Find where the given text appears and provide that cell's center as (X, Y) coordinate. 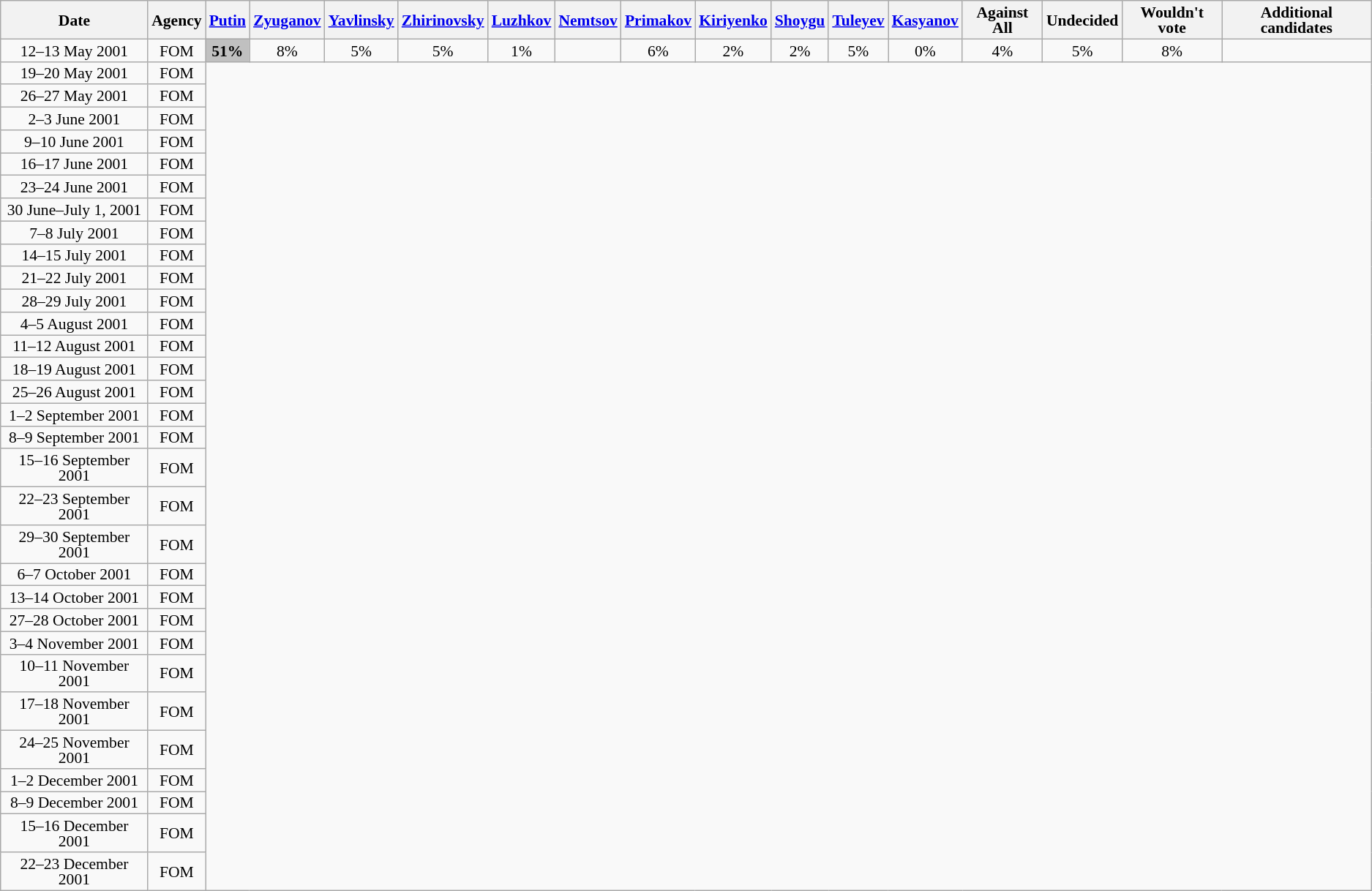
28–29 July 2001 (75, 301)
6–7 October 2001 (75, 575)
2–3 June 2001 (75, 119)
11–12 August 2001 (75, 347)
Zhirinovsky (443, 20)
17–18 November 2001 (75, 712)
6% (659, 50)
4–5 August 2001 (75, 323)
1–2 December 2001 (75, 780)
0% (925, 50)
23–24 June 2001 (75, 187)
9–10 June 2001 (75, 142)
29–30 September 2001 (75, 544)
Date (75, 20)
13–14 October 2001 (75, 597)
19–20 May 2001 (75, 73)
7–8 July 2001 (75, 233)
Undecided (1082, 20)
16–17 June 2001 (75, 164)
51% (228, 50)
8–9 December 2001 (75, 803)
4% (1002, 50)
12–13 May 2001 (75, 50)
27–28 October 2001 (75, 620)
Wouldn't vote (1172, 20)
18–19 August 2001 (75, 369)
30 June–July 1, 2001 (75, 209)
15–16 December 2001 (75, 833)
Putin (228, 20)
Against All (1002, 20)
1% (522, 50)
10–11 November 2001 (75, 673)
25–26 August 2001 (75, 392)
Tuleyev (858, 20)
Primakov (659, 20)
8–9 September 2001 (75, 437)
3–4 November 2001 (75, 642)
Zyuganov (287, 20)
21–22 July 2001 (75, 278)
14–15 July 2001 (75, 255)
Shoygu (801, 20)
Luzhkov (522, 20)
Kiriyenko (733, 20)
1–2 September 2001 (75, 414)
22–23 December 2001 (75, 871)
Nemtsov (588, 20)
Kasyanov (925, 20)
Yavlinsky (361, 20)
24–25 November 2001 (75, 750)
Agency (176, 20)
15–16 September 2001 (75, 468)
22–23 September 2001 (75, 506)
26–27 May 2001 (75, 97)
Additional candidates (1297, 20)
